For the text-containing cell, return its midpoint in [x, y] coordinate format. 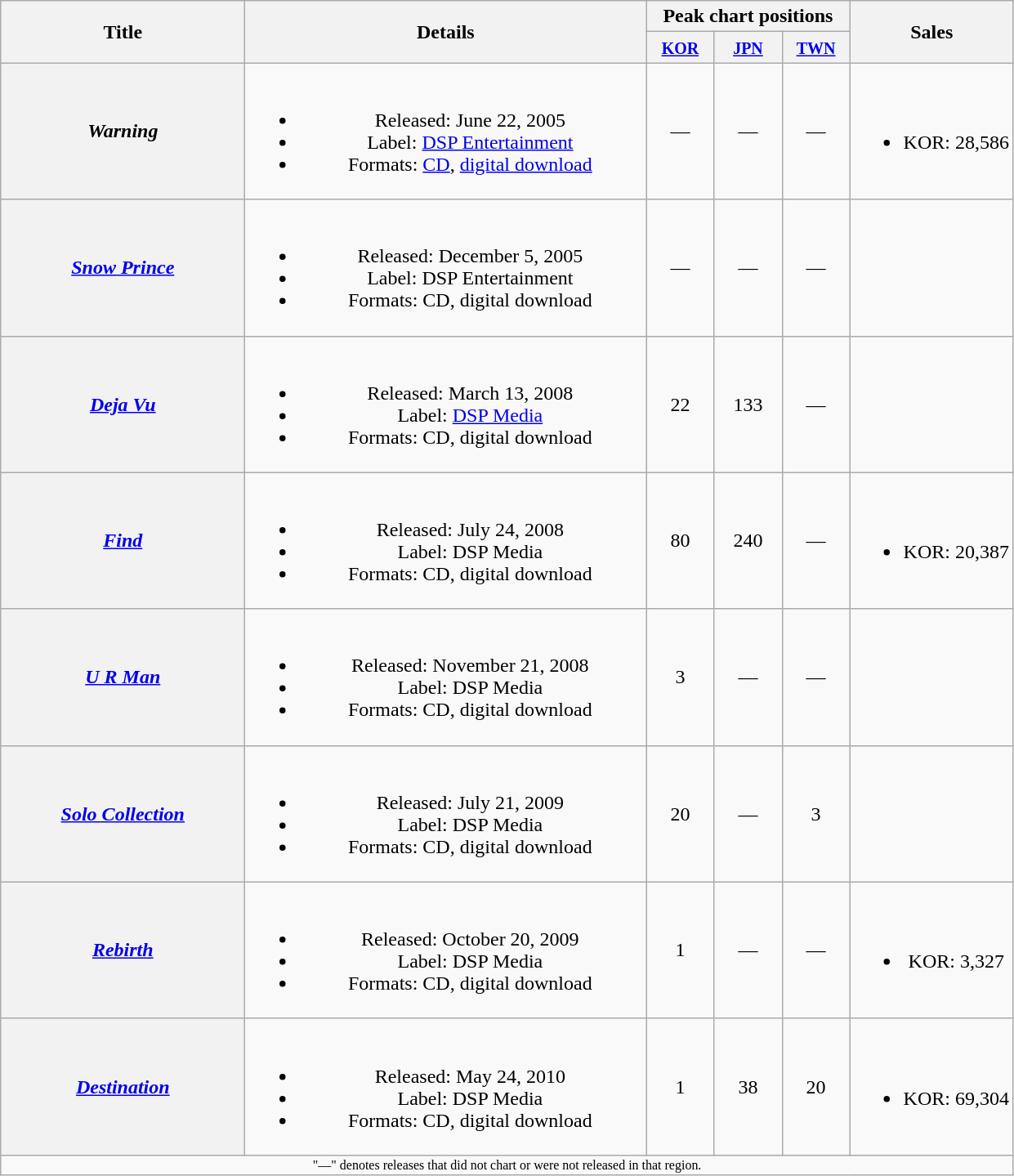
"—" denotes releases that did not chart or were not released in that region. [507, 1165]
80 [680, 541]
Released: March 13, 2008 Label: DSP MediaFormats: CD, digital download [446, 404]
Details [446, 32]
Released: July 21, 2009 Label: DSP MediaFormats: CD, digital download [446, 814]
240 [748, 541]
Released: October 20, 2009 Label: DSP MediaFormats: CD, digital download [446, 950]
KOR: 69,304 [931, 1087]
U R Man [123, 677]
Sales [931, 32]
KOR: 20,387 [931, 541]
Snow Prince [123, 268]
22 [680, 404]
Released: July 24, 2008 Label: DSP MediaFormats: CD, digital download [446, 541]
KOR: 28,586 [931, 131]
133 [748, 404]
Rebirth [123, 950]
Warning [123, 131]
Destination [123, 1087]
Solo Collection [123, 814]
Released: December 5, 2005 Label: DSP EntertainmentFormats: CD, digital download [446, 268]
KOR [680, 47]
Find [123, 541]
Deja Vu [123, 404]
JPN [748, 47]
Released: November 21, 2008 Label: DSP MediaFormats: CD, digital download [446, 677]
Title [123, 32]
TWN [815, 47]
38 [748, 1087]
Released: June 22, 2005 Label: DSP EntertainmentFormats: CD, digital download [446, 131]
Peak chart positions [748, 16]
Released: May 24, 2010 Label: DSP MediaFormats: CD, digital download [446, 1087]
KOR: 3,327 [931, 950]
